Scan for the cell matching the given text and deliver its [x, y] coordinate at center. 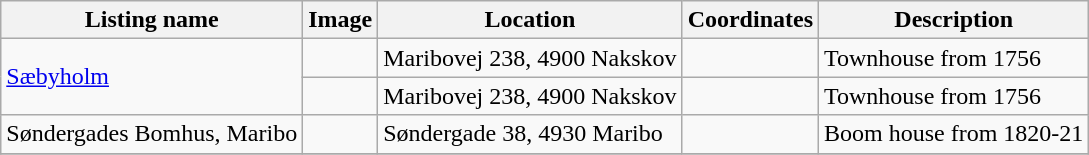
Boom house from 1820-21 [954, 134]
Søndergades Bomhus, Maribo [152, 134]
Sæbyholm [152, 77]
Søndergade 38, 4930 Maribo [530, 134]
Listing name [152, 20]
Coordinates [750, 20]
Image [340, 20]
Location [530, 20]
Description [954, 20]
